Pinpoint the cell where the given text exists, returning its [x, y] midpoint coordinate. 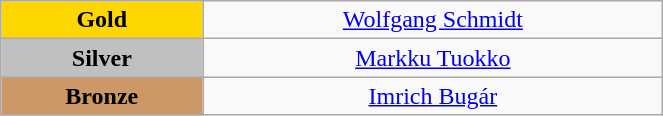
Markku Tuokko [433, 58]
Gold [102, 20]
Bronze [102, 96]
Silver [102, 58]
Imrich Bugár [433, 96]
Wolfgang Schmidt [433, 20]
